Detect which cell encompasses the target text, then output its [x, y] center coordinate. 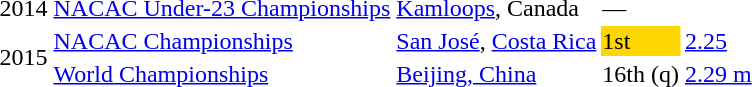
NACAC Championships [222, 41]
San José, Costa Rica [496, 41]
1st [641, 41]
